Search for the cell housing the specified text and yield its (x, y) center coordinate. 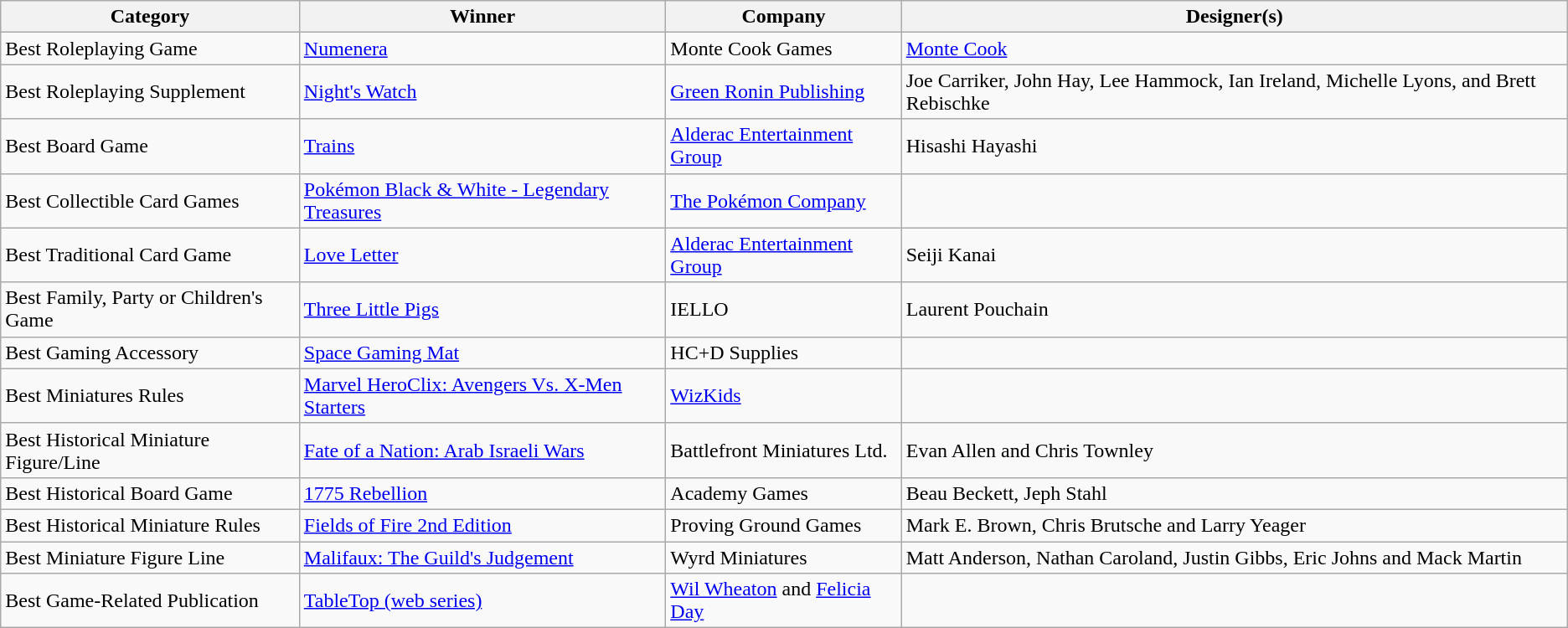
Best Traditional Card Game (151, 255)
Space Gaming Mat (482, 353)
Numenera (482, 49)
Wyrd Miniatures (784, 557)
Beau Beckett, Jeph Stahl (1235, 493)
Best Collectible Card Games (151, 201)
Green Ronin Publishing (784, 92)
Best Gaming Accessory (151, 353)
The Pokémon Company (784, 201)
Seiji Kanai (1235, 255)
Laurent Pouchain (1235, 310)
1775 Rebellion (482, 493)
Best Historical Miniature Figure/Line (151, 450)
IELLO (784, 310)
Pokémon Black & White - Legendary Treasures (482, 201)
Monte Cook Games (784, 49)
Marvel HeroClix: Avengers Vs. X-Men Starters (482, 395)
Hisashi Hayashi (1235, 146)
Matt Anderson, Nathan Caroland, Justin Gibbs, Eric Johns and Mack Martin (1235, 557)
Joe Carriker, John Hay, Lee Hammock, Ian Ireland, Michelle Lyons, and Brett Rebischke (1235, 92)
Best Miniature Figure Line (151, 557)
Academy Games (784, 493)
Malifaux: The Guild's Judgement (482, 557)
Best Family, Party or Children's Game (151, 310)
Best Miniatures Rules (151, 395)
Three Little Pigs (482, 310)
Designer(s) (1235, 17)
WizKids (784, 395)
Proving Ground Games (784, 525)
Best Roleplaying Supplement (151, 92)
HC+D Supplies (784, 353)
Wil Wheaton and Felicia Day (784, 601)
Best Board Game (151, 146)
Night's Watch (482, 92)
Fields of Fire 2nd Edition (482, 525)
Winner (482, 17)
Best Historical Board Game (151, 493)
Company (784, 17)
Battlefront Miniatures Ltd. (784, 450)
Mark E. Brown, Chris Brutsche and Larry Yeager (1235, 525)
Best Game-Related Publication (151, 601)
Best Roleplaying Game (151, 49)
Fate of a Nation: Arab Israeli Wars (482, 450)
TableTop (web series) (482, 601)
Best Historical Miniature Rules (151, 525)
Category (151, 17)
Monte Cook (1235, 49)
Love Letter (482, 255)
Trains (482, 146)
Evan Allen and Chris Townley (1235, 450)
